Search for the cell housing the specified text and yield its [X, Y] center coordinate. 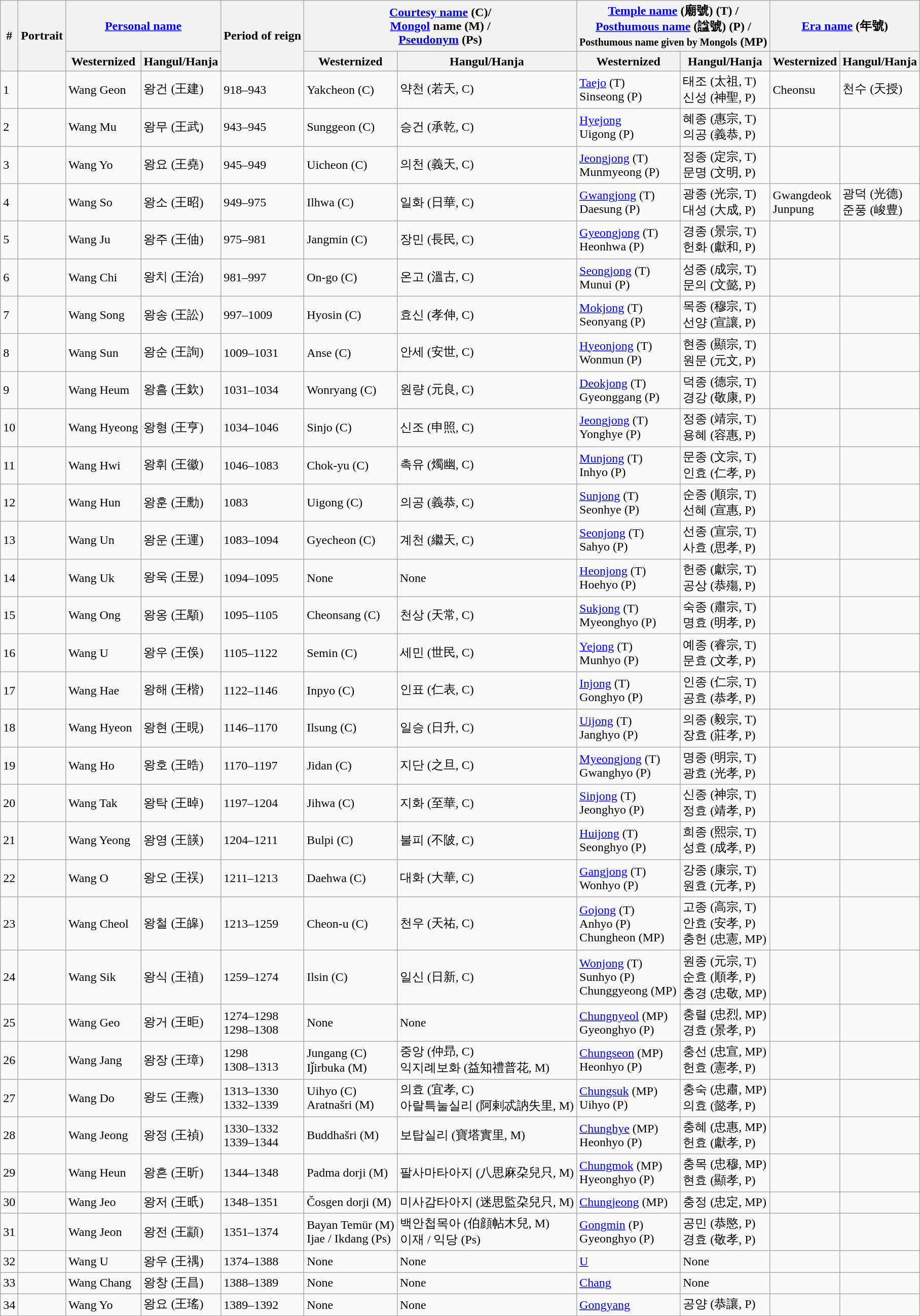
33 [9, 1284]
GwangdeokJunpung [805, 202]
정종 (定宗, T)문명 (文明, P) [725, 165]
불피 (不陂, C) [487, 840]
보탑실리 (寶塔實里, M) [487, 1136]
왕현 (王晛) [181, 728]
왕치 (王治) [181, 277]
Uigong (C) [351, 503]
Wang Un [103, 540]
Wang Ho [103, 765]
충목 (忠穆, MP)현효 (顯孝, P) [725, 1173]
왕훈 (王勳) [181, 503]
1213–1259 [263, 924]
강종 (康宗, T) 원효 (元孝, P) [725, 878]
충선 (忠宣, MP)헌효 (憲孝, P) [725, 1060]
1122–1146 [263, 690]
Chungnyeol (MP)Gyeonghyo (P) [629, 1022]
세민 (世民, C) [487, 653]
Heonjong (T)Hoehyo (P) [629, 578]
왕전 (王顓) [181, 1232]
Sukjong (T)Myeonghyo (P) [629, 615]
Ilhwa (C) [351, 202]
왕요 (王瑤) [181, 1305]
원량 (元良, C) [487, 390]
29 [9, 1173]
Injong (T)Gonghyo (P) [629, 690]
지화 (至華, C) [487, 803]
왕운 (王運) [181, 540]
Jihwa (C) [351, 803]
Bayan Temür (M)Ijae / Ikdang (Ps) [351, 1232]
Wang So [103, 202]
Uijong (T)Janghyo (P) [629, 728]
왕요 (王堯) [181, 165]
22 [9, 878]
안세 (安世, C) [487, 352]
1351–1374 [263, 1232]
Wang Cheol [103, 924]
왕흔 (王昕) [181, 1173]
Wang Hun [103, 503]
3 [9, 165]
왕휘 (王徽) [181, 465]
Sunggeon (C) [351, 127]
왕우 (王禑) [181, 1261]
인표 (仁表, C) [487, 690]
일승 (日升, C) [487, 728]
왕순 (王詢) [181, 352]
Ilsung (C) [351, 728]
팔사마타아지 (八思麻朶兒只, M) [487, 1173]
의공 (義恭, C) [487, 503]
20 [9, 803]
왕흠 (王欽) [181, 390]
1330–13321339–1344 [263, 1136]
광덕 (光德)준풍 (峻豊) [880, 202]
Gyeongjong (T)Heonhwa (P) [629, 240]
왕창 (王昌) [181, 1284]
효신 (孝伸, C) [487, 315]
1031–1034 [263, 390]
희종 (熙宗, T) 성효 (成孝, P) [725, 840]
Wang Hwi [103, 465]
27 [9, 1098]
왕옹 (王顒) [181, 615]
Wang Hae [103, 690]
1197–1204 [263, 803]
1389–1392 [263, 1305]
대화 (大華, C) [487, 878]
왕탁 (王晫) [181, 803]
1313–13301332–1339 [263, 1098]
미사감타아지 (迷思監朶兒只, M) [487, 1202]
975–981 [263, 240]
1105–1122 [263, 653]
1009–1031 [263, 352]
# [9, 35]
왕오 (王祦) [181, 878]
Inpyo (C) [351, 690]
4 [9, 202]
헌종 (獻宗, T) 공상 (恭殤, P) [725, 578]
신조 (申照, C) [487, 427]
34 [9, 1305]
왕저 (王㫝) [181, 1202]
32 [9, 1261]
Gwangjong (T)Daesung (P) [629, 202]
Wang Sun [103, 352]
1146–1170 [263, 728]
선종 (宣宗, T) 사효 (思孝, P) [725, 540]
Hyeonjong (T)Wonmun (P) [629, 352]
현종 (顯宗, T)원문 (元文, P) [725, 352]
목종 (穆宗, T)선양 (宣讓, P) [725, 315]
명종 (明宗, T) 광효 (光孝, P) [725, 765]
충숙 (忠肅, MP)의효 (懿孝, P) [725, 1098]
Courtesy name (C)/ Mongol name (M) / Pseudonym (Ps) [440, 26]
Wang Tak [103, 803]
17 [9, 690]
왕식 (王禃) [181, 977]
Wang Geo [103, 1022]
왕욱 (王昱) [181, 578]
1083–1094 [263, 540]
Wang Heum [103, 390]
12 [9, 503]
Chang [629, 1284]
997–1009 [263, 315]
Wang Do [103, 1098]
1348–1351 [263, 1202]
Gangjong (T)Wonhyo (P) [629, 878]
Portrait [42, 35]
Era name (年號) [844, 26]
충렬 (忠烈, MP)경효 (景孝, P) [725, 1022]
Wang Jeong [103, 1136]
Daehwa (C) [351, 878]
Gojong (T)Anhyo (P)Chungheon (MP) [629, 924]
Cheon-u (C) [351, 924]
Sunjong (T)Seonhye (P) [629, 503]
왕철 (王皞) [181, 924]
11 [9, 465]
31 [9, 1232]
Munjong (T)Inhyo (P) [629, 465]
2 [9, 127]
왕형 (王亨) [181, 427]
8 [9, 352]
Wang Chi [103, 277]
왕도 (王燾) [181, 1098]
HyejongUigong (P) [629, 127]
On-go (C) [351, 277]
Chunghye (MP)Heonhyo (P) [629, 1136]
Wang Ju [103, 240]
Gongyang [629, 1305]
왕정 (王禎) [181, 1136]
장민 (長民, C) [487, 240]
Chungmok (MP)Hyeonghyo (P) [629, 1173]
Anse (C) [351, 352]
5 [9, 240]
Wonjong (T)Sunhyo (P)Chunggyeong (MP) [629, 977]
왕영 (王韺) [181, 840]
1034–1046 [263, 427]
Wang Heun [103, 1173]
24 [9, 977]
약천 (若天, C) [487, 90]
1083 [263, 503]
Deokjong (T)Gyeonggang (P) [629, 390]
Jangmin (C) [351, 240]
26 [9, 1060]
Jeongjong (T)Munmyeong (P) [629, 165]
Period of reign [263, 35]
계천 (繼天, C) [487, 540]
943–945 [263, 127]
Huijong (T)Seonghyo (P) [629, 840]
충정 (忠定, MP) [725, 1202]
왕우 (王俁) [181, 653]
Gongmin (P)Gyeonghyo (P) [629, 1232]
Čosgen dorji (M) [351, 1202]
Seongjong (T)Munui (P) [629, 277]
Wang Song [103, 315]
7 [9, 315]
30 [9, 1202]
천상 (天常, C) [487, 615]
Temple name (廟號) (T) / Posthumous name (諡號) (P) /Posthumous name given by Mongols (MP) [673, 26]
10 [9, 427]
일신 (日新, C) [487, 977]
왕주 (王伷) [181, 240]
1204–1211 [263, 840]
28 [9, 1136]
16 [9, 653]
인종 (仁宗, T) 공효 (恭孝, P) [725, 690]
Yakcheon (C) [351, 90]
Wang Hyeon [103, 728]
태조 (太祖, T)신성 (神聖, P) [725, 90]
왕해 (王楷) [181, 690]
승건 (承乾, C) [487, 127]
Wang Mu [103, 127]
Uicheon (C) [351, 165]
일화 (日華, C) [487, 202]
Seonjong (T)Sahyo (P) [629, 540]
온고 (溫古, C) [487, 277]
중앙 (仲昻, C)익지례보화 (益知禮普花, M) [487, 1060]
Cheonsang (C) [351, 615]
13 [9, 540]
경종 (景宗, T)헌화 (獻和, P) [725, 240]
성종 (成宗, T)문의 (文懿, P) [725, 277]
Wang Chang [103, 1284]
덕종 (德宗, T)경강 (敬康, P) [725, 390]
Wonryang (C) [351, 390]
광종 (光宗, T)대성 (大成, P) [725, 202]
18 [9, 728]
Chungjeong (MP) [629, 1202]
왕장 (王璋) [181, 1060]
15 [9, 615]
충혜 (忠惠, MP) 헌효 (獻孝, P) [725, 1136]
981–997 [263, 277]
Uihyo (C)Aratnašri (M) [351, 1098]
Wang Geon [103, 90]
숙종 (肅宗, T) 명효 (明孝, P) [725, 615]
Gyecheon (C) [351, 540]
의천 (義天, C) [487, 165]
Jeongjong (T)Yonghye (P) [629, 427]
Hyosin (C) [351, 315]
원종 (元宗, T) 순효 (順孝, P)충경 (忠敬, MP) [725, 977]
9 [9, 390]
Myeongjong (T)Gwanghyo (P) [629, 765]
Wang Hyeong [103, 427]
고종 (高宗, T) 안효 (安孝, P)충헌 (忠憲, MP) [725, 924]
23 [9, 924]
공민 (恭愍, P)경효 (敬孝, P) [725, 1232]
Wang Jeon [103, 1232]
949–975 [263, 202]
Wang Uk [103, 578]
945–949 [263, 165]
21 [9, 840]
Buddhašri (M) [351, 1136]
Personal name [143, 26]
Bulpi (C) [351, 840]
왕소 (王昭) [181, 202]
Wang Sik [103, 977]
Wang Ong [103, 615]
Wang O [103, 878]
Sinjo (C) [351, 427]
왕무 (王武) [181, 127]
예종 (睿宗, T) 문효 (文孝, P) [725, 653]
1170–1197 [263, 765]
혜종 (惠宗, T)의공 (義恭, P) [725, 127]
6 [9, 277]
Padma dorji (M) [351, 1173]
공양 (恭讓, P) [725, 1305]
1094–1095 [263, 578]
의효 (宜孝, C)아랄특눌실리 (阿剌忒訥失里, M) [487, 1098]
1211–1213 [263, 878]
Wang Jeo [103, 1202]
Jidan (C) [351, 765]
순종 (順宗, T)선혜 (宣惠, P) [725, 503]
Chungsuk (MP)Uihyo (P) [629, 1098]
1274–12981298–1308 [263, 1022]
Chok-yu (C) [351, 465]
1046–1083 [263, 465]
1374–1388 [263, 1261]
Mokjong (T)Seonyang (P) [629, 315]
문종 (文宗, T)인효 (仁孝, P) [725, 465]
1095–1105 [263, 615]
왕거 (王昛) [181, 1022]
Jungang (C)Iǰirbuka (M) [351, 1060]
Cheonsu [805, 90]
의종 (毅宗, T) 장효 (莊孝, P) [725, 728]
Sinjong (T)Jeonghyo (P) [629, 803]
신종 (神宗, T) 정효 (靖孝, P) [725, 803]
Taejo (T)Sinseong (P) [629, 90]
백안첩목아 (伯顔帖木兒, M)이재 / 익당 (Ps) [487, 1232]
19 [9, 765]
U [629, 1261]
천우 (天祐, C) [487, 924]
12981308–1313 [263, 1060]
Semin (C) [351, 653]
Wang Yeong [103, 840]
왕건 (王建) [181, 90]
촉유 (燭幽, C) [487, 465]
천수 (天授) [880, 90]
1 [9, 90]
지단 (之旦, C) [487, 765]
1344–1348 [263, 1173]
왕호 (王晧) [181, 765]
Ilsin (C) [351, 977]
Chungseon (MP)Heonhyo (P) [629, 1060]
25 [9, 1022]
정종 (靖宗, T)용혜 (容惠, P) [725, 427]
Yejong (T)Munhyo (P) [629, 653]
왕송 (王訟) [181, 315]
Wang Jang [103, 1060]
1259–1274 [263, 977]
14 [9, 578]
918–943 [263, 90]
1388–1389 [263, 1284]
